Capture the cell that displays the provided text and extract its [x, y] central coordinate. 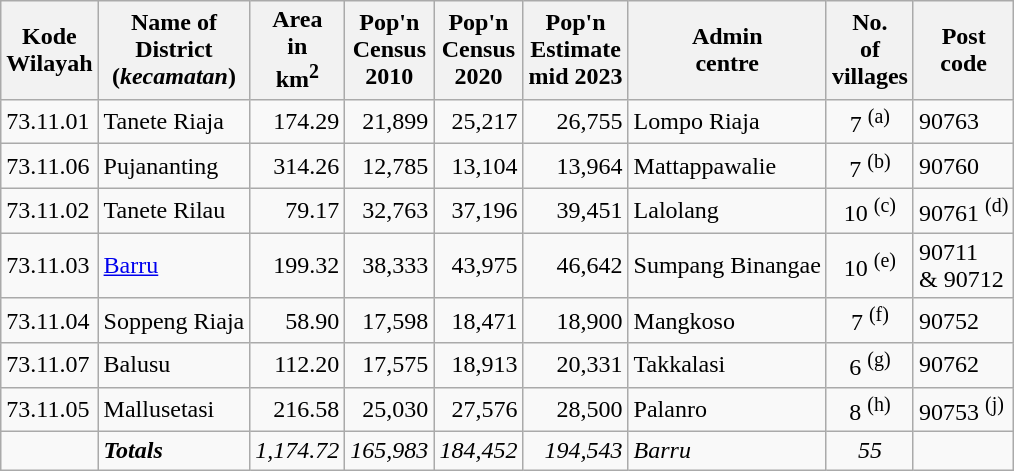
6 (g) [870, 366]
Totals [174, 451]
Lompo Riaja [727, 122]
20,331 [576, 366]
Pop'nCensus2020 [478, 50]
73.11.05 [50, 410]
Name ofDistrict(kecamatan) [174, 50]
174.29 [298, 122]
90763 [963, 122]
No.ofvillages [870, 50]
90752 [963, 320]
25,030 [390, 410]
46,642 [576, 266]
Soppeng Riaja [174, 320]
Mallusetasi [174, 410]
27,576 [478, 410]
18,900 [576, 320]
13,104 [478, 166]
90762 [963, 366]
38,333 [390, 266]
90761 (d) [963, 210]
165,983 [390, 451]
73.11.04 [50, 320]
Pujananting [174, 166]
Tanete Rilau [174, 210]
Pop'nEstimatemid 2023 [576, 50]
58.90 [298, 320]
18,471 [478, 320]
10 (c) [870, 210]
90760 [963, 166]
199.32 [298, 266]
216.58 [298, 410]
73.11.02 [50, 210]
26,755 [576, 122]
Lalolang [727, 210]
73.11.01 [50, 122]
13,964 [576, 166]
Mangkoso [727, 320]
17,575 [390, 366]
43,975 [478, 266]
17,598 [390, 320]
37,196 [478, 210]
184,452 [478, 451]
32,763 [390, 210]
7 (f) [870, 320]
18,913 [478, 366]
21,899 [390, 122]
Mattappawalie [727, 166]
73.11.06 [50, 166]
90753 (j) [963, 410]
Tanete Riaja [174, 122]
7 (a) [870, 122]
10 (e) [870, 266]
25,217 [478, 122]
Pop'nCensus2010 [390, 50]
1,174.72 [298, 451]
73.11.03 [50, 266]
Takkalasi [727, 366]
55 [870, 451]
28,500 [576, 410]
Postcode [963, 50]
90711& 90712 [963, 266]
73.11.07 [50, 366]
314.26 [298, 166]
194,543 [576, 451]
39,451 [576, 210]
79.17 [298, 210]
112.20 [298, 366]
Balusu [174, 366]
Areainkm2 [298, 50]
8 (h) [870, 410]
7 (b) [870, 166]
Admincentre [727, 50]
Palanro [727, 410]
12,785 [390, 166]
Kode Wilayah [50, 50]
Sumpang Binangae [727, 266]
